Capture the cell that displays the provided text and extract its [X, Y] central coordinate. 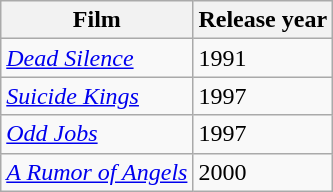
Film [97, 20]
Dead Silence [97, 58]
Suicide Kings [97, 96]
2000 [263, 172]
Release year [263, 20]
1991 [263, 58]
Odd Jobs [97, 134]
A Rumor of Angels [97, 172]
